Extract the (x, y) coordinate from the center of the cell holding the provided text.  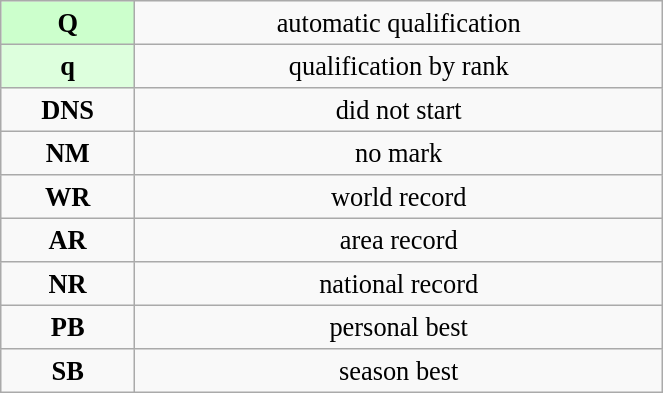
AR (68, 240)
q (68, 66)
WR (68, 197)
NR (68, 284)
DNS (68, 109)
automatic qualification (399, 22)
SB (68, 371)
national record (399, 284)
NM (68, 153)
area record (399, 240)
PB (68, 327)
world record (399, 197)
did not start (399, 109)
qualification by rank (399, 66)
Q (68, 22)
season best (399, 371)
no mark (399, 153)
personal best (399, 327)
